Provide the [x, y] coordinate of the cell's center where the given text is located.  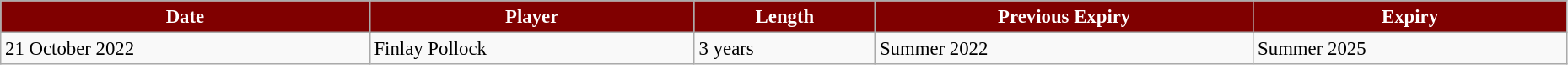
Length [784, 17]
Previous Expiry [1064, 17]
Expiry [1410, 17]
3 years [784, 49]
21 October 2022 [186, 49]
Player [531, 17]
Date [186, 17]
Summer 2022 [1064, 49]
Summer 2025 [1410, 49]
Finlay Pollock [531, 49]
